For the text-containing cell, return its midpoint in (x, y) coordinate format. 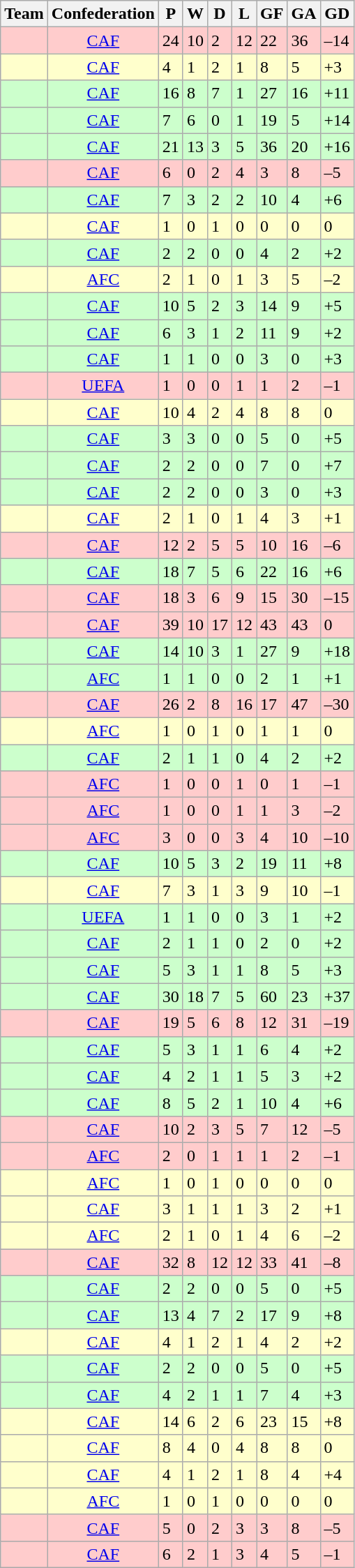
GD (338, 14)
–8 (338, 1262)
+7 (338, 465)
W (195, 14)
–14 (338, 40)
Team (24, 14)
P (170, 14)
26 (170, 704)
GF (272, 14)
21 (170, 147)
33 (272, 1262)
–30 (338, 704)
Confederation (103, 14)
60 (272, 996)
32 (170, 1262)
–15 (338, 598)
GA (304, 14)
–10 (338, 837)
+11 (338, 94)
L (244, 14)
47 (304, 704)
24 (170, 40)
+16 (338, 147)
+4 (338, 1474)
39 (170, 625)
+14 (338, 120)
+18 (338, 651)
41 (304, 1262)
+37 (338, 996)
D (219, 14)
–6 (338, 545)
–19 (338, 1023)
31 (304, 1023)
20 (304, 147)
